Detect which cell encompasses the target text, then output its (x, y) center coordinate. 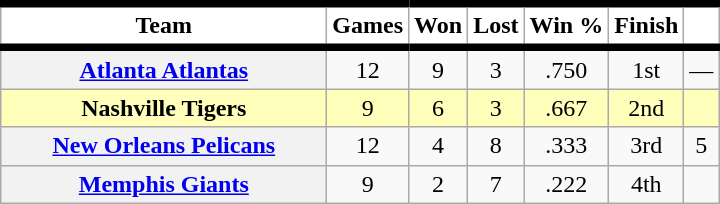
4 (438, 146)
8 (496, 146)
2 (438, 184)
2nd (646, 108)
— (702, 68)
3rd (646, 146)
New Orleans Pelicans (164, 146)
.750 (566, 68)
1st (646, 68)
4th (646, 184)
7 (496, 184)
Won (438, 26)
5 (702, 146)
Finish (646, 26)
.667 (566, 108)
.222 (566, 184)
Nashville Tigers (164, 108)
Atlanta Atlantas (164, 68)
6 (438, 108)
Win % (566, 26)
Games (368, 26)
Memphis Giants (164, 184)
.333 (566, 146)
Lost (496, 26)
Team (164, 26)
